Locate the cell with the specified text and output its [x, y] center coordinate. 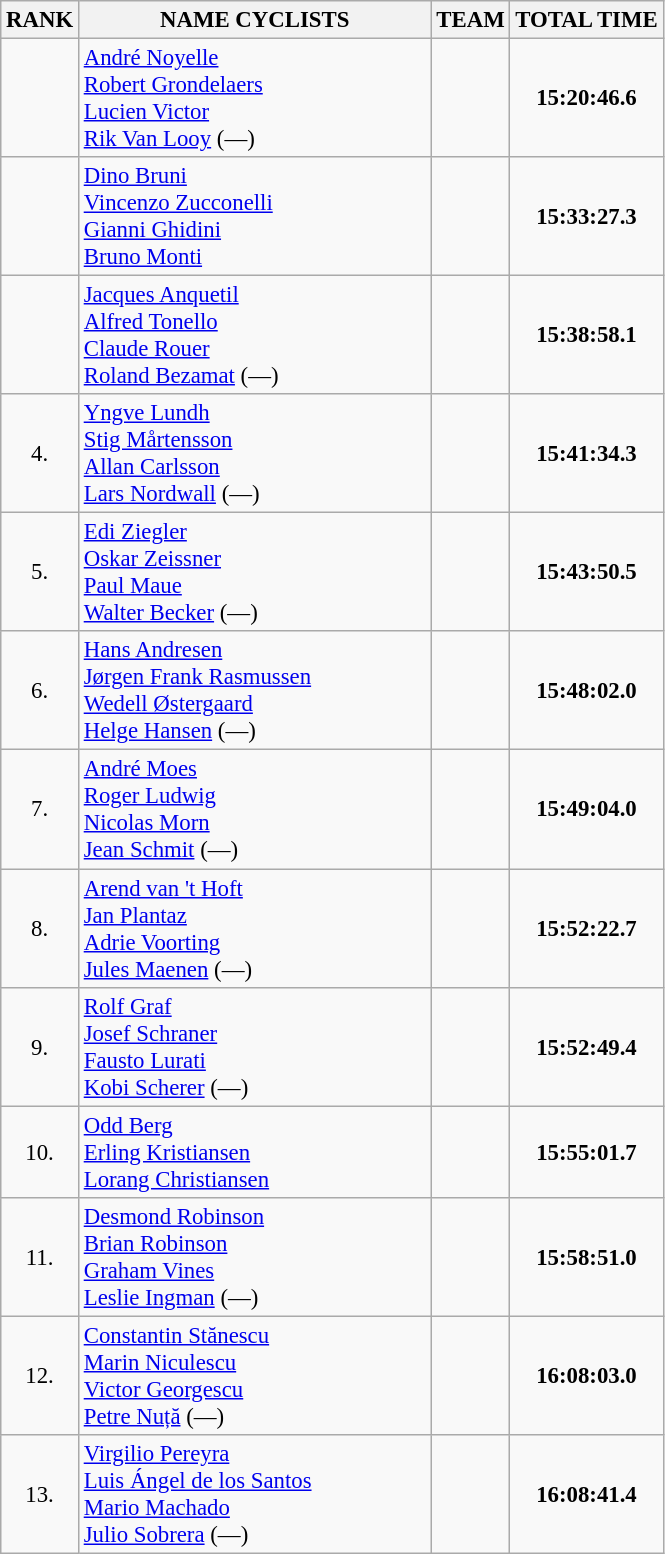
Dino BruniVincenzo ZucconelliGianni GhidiniBruno Monti [254, 216]
15:48:02.0 [586, 692]
TOTAL TIME [586, 20]
Virgilio PereyraLuis Ángel de los SantosMario MachadoJulio Sobrera (—) [254, 1494]
15:52:22.7 [586, 928]
15:38:58.1 [586, 336]
15:41:34.3 [586, 454]
15:43:50.5 [586, 572]
Desmond RobinsonBrian RobinsonGraham VinesLeslie Ingman (—) [254, 1256]
6. [40, 692]
Odd BergErling KristiansenLorang Christiansen [254, 1152]
Arend van 't HoftJan PlantazAdrie VoortingJules Maenen (—) [254, 928]
Constantin StănescuMarin NiculescuVictor GeorgescuPetre Nuță (—) [254, 1376]
André MoesRoger LudwigNicolas MornJean Schmit (—) [254, 810]
15:33:27.3 [586, 216]
Rolf GrafJosef SchranerFausto LuratiKobi Scherer (—) [254, 1046]
TEAM [470, 20]
Hans AndresenJørgen Frank RasmussenWedell ØstergaardHelge Hansen (—) [254, 692]
16:08:41.4 [586, 1494]
Yngve LundhStig MårtenssonAllan CarlssonLars Nordwall (—) [254, 454]
NAME CYCLISTS [254, 20]
16:08:03.0 [586, 1376]
11. [40, 1256]
7. [40, 810]
12. [40, 1376]
8. [40, 928]
13. [40, 1494]
10. [40, 1152]
9. [40, 1046]
15:20:46.6 [586, 98]
15:55:01.7 [586, 1152]
15:52:49.4 [586, 1046]
Jacques AnquetilAlfred TonelloClaude RouerRoland Bezamat (—) [254, 336]
4. [40, 454]
RANK [40, 20]
5. [40, 572]
André NoyelleRobert GrondelaersLucien VictorRik Van Looy (—) [254, 98]
Edi ZieglerOskar ZeissnerPaul MaueWalter Becker (—) [254, 572]
15:49:04.0 [586, 810]
15:58:51.0 [586, 1256]
